Scan for the cell matching the given text and deliver its (x, y) coordinate at center. 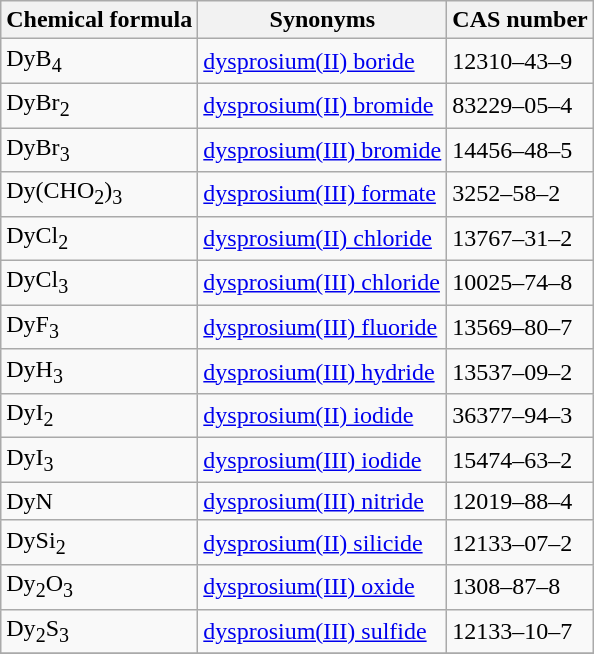
DyF3 (100, 327)
3252–58–2 (520, 194)
14456–48–5 (520, 150)
Dy(CHO2)3 (100, 194)
dysprosium(II) silicide (322, 542)
dysprosium(III) sulfide (322, 631)
CAS number (520, 20)
DyH3 (100, 371)
DyCl3 (100, 283)
Chemical formula (100, 20)
83229–05–4 (520, 105)
DySi2 (100, 542)
12310–43–9 (520, 61)
DyCl2 (100, 238)
13767–31–2 (520, 238)
dysprosium(III) chloride (322, 283)
dysprosium(III) bromide (322, 150)
36377–94–3 (520, 416)
DyI2 (100, 416)
dysprosium(III) formate (322, 194)
dysprosium(III) oxide (322, 587)
dysprosium(II) boride (322, 61)
DyBr3 (100, 150)
Dy2S3 (100, 631)
DyN (100, 501)
DyBr2 (100, 105)
DyI3 (100, 460)
dysprosium(II) iodide (322, 416)
12019–88–4 (520, 501)
dysprosium(II) bromide (322, 105)
15474–63–2 (520, 460)
Synonyms (322, 20)
DyB4 (100, 61)
dysprosium(III) fluoride (322, 327)
Dy2O3 (100, 587)
13537–09–2 (520, 371)
dysprosium(III) nitride (322, 501)
dysprosium(III) hydride (322, 371)
1308–87–8 (520, 587)
12133–10–7 (520, 631)
12133–07–2 (520, 542)
10025–74–8 (520, 283)
dysprosium(III) iodide (322, 460)
13569–80–7 (520, 327)
dysprosium(II) chloride (322, 238)
